Determine the (x, y) coordinate at the center of the cell enclosing the given text.  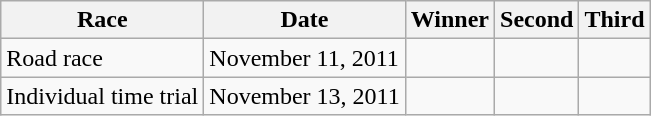
Date (304, 20)
Second (537, 20)
Road race (102, 58)
Third (614, 20)
November 11, 2011 (304, 58)
Winner (450, 20)
Race (102, 20)
November 13, 2011 (304, 96)
Individual time trial (102, 96)
